Return the [x, y] coordinate for the center point of the cell that contains the specified text.  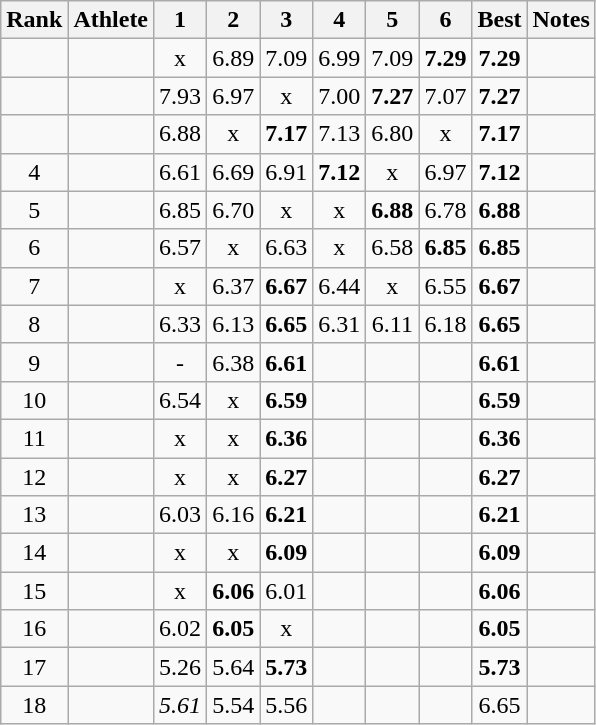
6.18 [446, 324]
14 [34, 553]
6.63 [286, 248]
6.55 [446, 286]
17 [34, 667]
18 [34, 705]
6.89 [234, 58]
3 [286, 20]
6.70 [234, 210]
Athlete [111, 20]
6.78 [446, 210]
6.11 [392, 324]
Best [500, 20]
16 [34, 629]
- [180, 362]
1 [180, 20]
12 [34, 477]
6.01 [286, 591]
2 [234, 20]
6.99 [340, 58]
6.91 [286, 172]
5.54 [234, 705]
6.37 [234, 286]
6.33 [180, 324]
5.26 [180, 667]
15 [34, 591]
6.38 [234, 362]
7.07 [446, 96]
6.03 [180, 515]
10 [34, 400]
8 [34, 324]
6.31 [340, 324]
6.16 [234, 515]
5.56 [286, 705]
5.61 [180, 705]
7 [34, 286]
6.80 [392, 134]
6.58 [392, 248]
Notes [561, 20]
5.64 [234, 667]
7.13 [340, 134]
7.93 [180, 96]
13 [34, 515]
6.54 [180, 400]
6.02 [180, 629]
6.13 [234, 324]
7.00 [340, 96]
Rank [34, 20]
6.69 [234, 172]
9 [34, 362]
6.44 [340, 286]
6.57 [180, 248]
11 [34, 438]
